Find where the given text appears and provide that cell's center as (x, y) coordinate. 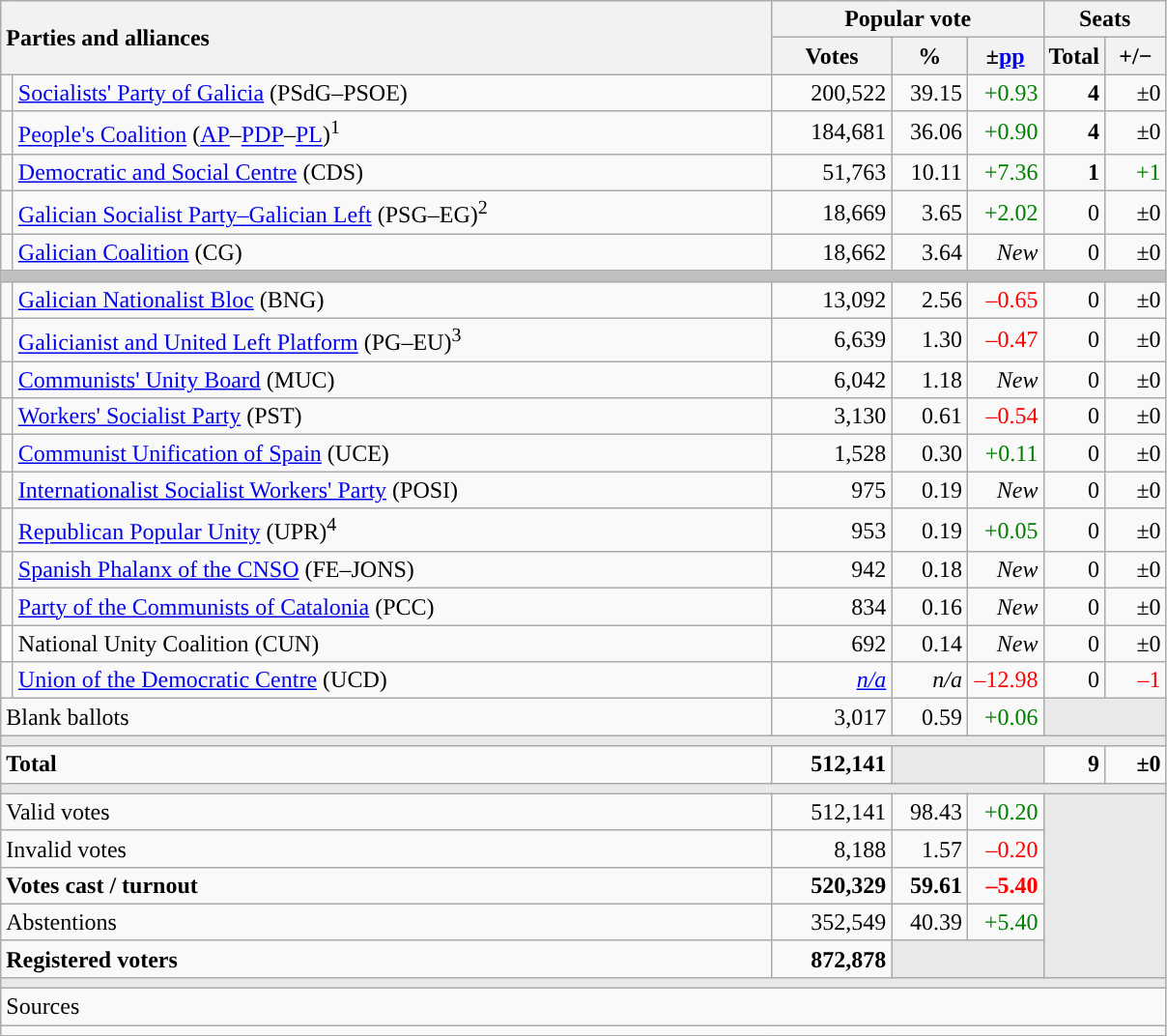
3.64 (929, 252)
0.14 (929, 644)
1.57 (929, 849)
2.56 (929, 300)
0.30 (929, 453)
Blank ballots (386, 717)
1.18 (929, 380)
Sources (583, 1007)
People's Coalition (AP–PDP–PL)1 (392, 133)
18,669 (832, 213)
Registered voters (386, 959)
% (929, 56)
39.15 (929, 93)
51,763 (832, 172)
0.18 (929, 570)
+/− (1136, 56)
+0.20 (1005, 812)
40.39 (929, 922)
Votes (832, 56)
Party of the Communists of Catalonia (PCC) (392, 607)
1,528 (832, 453)
Republican Popular Unity (UPR)4 (392, 530)
3.65 (929, 213)
0.16 (929, 607)
+2.02 (1005, 213)
Union of the Democratic Centre (UCD) (392, 680)
Communist Unification of Spain (UCE) (392, 453)
975 (832, 490)
–5.40 (1005, 885)
–12.98 (1005, 680)
200,522 (832, 93)
834 (832, 607)
520,329 (832, 885)
+0.90 (1005, 133)
3,130 (832, 417)
–1 (1136, 680)
+7.36 (1005, 172)
+0.93 (1005, 93)
184,681 (832, 133)
National Unity Coalition (CUN) (392, 644)
Spanish Phalanx of the CNSO (FE–JONS) (392, 570)
Galician Socialist Party–Galician Left (PSG–EG)2 (392, 213)
+5.40 (1005, 922)
18,662 (832, 252)
59.61 (929, 885)
+0.05 (1005, 530)
Communists' Unity Board (MUC) (392, 380)
953 (832, 530)
6,639 (832, 340)
872,878 (832, 959)
10.11 (929, 172)
Galicianist and United Left Platform (PG–EU)3 (392, 340)
Popular vote (908, 19)
8,188 (832, 849)
Socialists' Party of Galicia (PSdG–PSOE) (392, 93)
Valid votes (386, 812)
±pp (1005, 56)
–0.54 (1005, 417)
Workers' Socialist Party (PST) (392, 417)
+1 (1136, 172)
Galician Nationalist Bloc (BNG) (392, 300)
352,549 (832, 922)
692 (832, 644)
9 (1074, 764)
Democratic and Social Centre (CDS) (392, 172)
Seats (1105, 19)
1.30 (929, 340)
+0.06 (1005, 717)
1 (1074, 172)
98.43 (929, 812)
Galician Coalition (CG) (392, 252)
6,042 (832, 380)
0.61 (929, 417)
–0.47 (1005, 340)
Parties and alliances (386, 38)
Votes cast / turnout (386, 885)
Internationalist Socialist Workers' Party (POSI) (392, 490)
36.06 (929, 133)
–0.65 (1005, 300)
+0.11 (1005, 453)
942 (832, 570)
0.59 (929, 717)
Abstentions (386, 922)
Invalid votes (386, 849)
3,017 (832, 717)
–0.20 (1005, 849)
13,092 (832, 300)
